Pinpoint the cell where the given text exists, returning its [X, Y] midpoint coordinate. 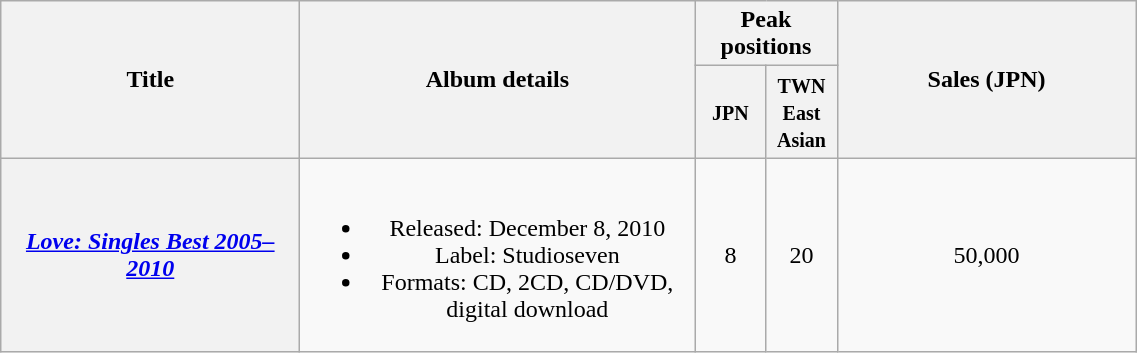
50,000 [986, 255]
Title [150, 80]
Peak positions [766, 34]
Love: Singles Best 2005–2010 [150, 255]
Album details [498, 80]
8 [730, 255]
Released: December 8, 2010 Label: StudiosevenFormats: CD, 2CD, CD/DVD, digital download [498, 255]
20 [802, 255]
JPN [730, 112]
TWN East Asian [802, 112]
Sales (JPN) [986, 80]
